Extract the [X, Y] coordinate from the center of the cell holding the provided text.  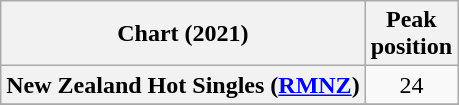
New Zealand Hot Singles (RMNZ) [183, 85]
24 [411, 85]
Peakposition [411, 34]
Chart (2021) [183, 34]
